For the text-containing cell, return its midpoint in [x, y] coordinate format. 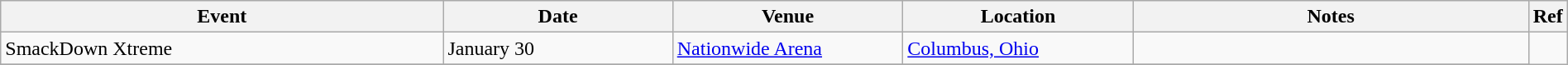
January 30 [557, 48]
Columbus, Ohio [1018, 48]
Date [557, 17]
Notes [1331, 17]
Nationwide Arena [787, 48]
Venue [787, 17]
Event [222, 17]
Ref [1548, 17]
Location [1018, 17]
SmackDown Xtreme [222, 48]
